Determine the (x, y) coordinate at the center of the cell enclosing the given text.  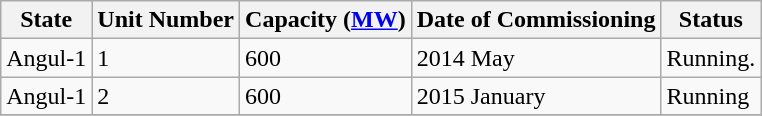
2015 January (536, 96)
Date of Commissioning (536, 20)
2014 May (536, 58)
Status (711, 20)
State (46, 20)
Unit Number (166, 20)
Running (711, 96)
1 (166, 58)
Running. (711, 58)
Capacity (MW) (326, 20)
2 (166, 96)
